Find where the given text appears and provide that cell's center as [X, Y] coordinate. 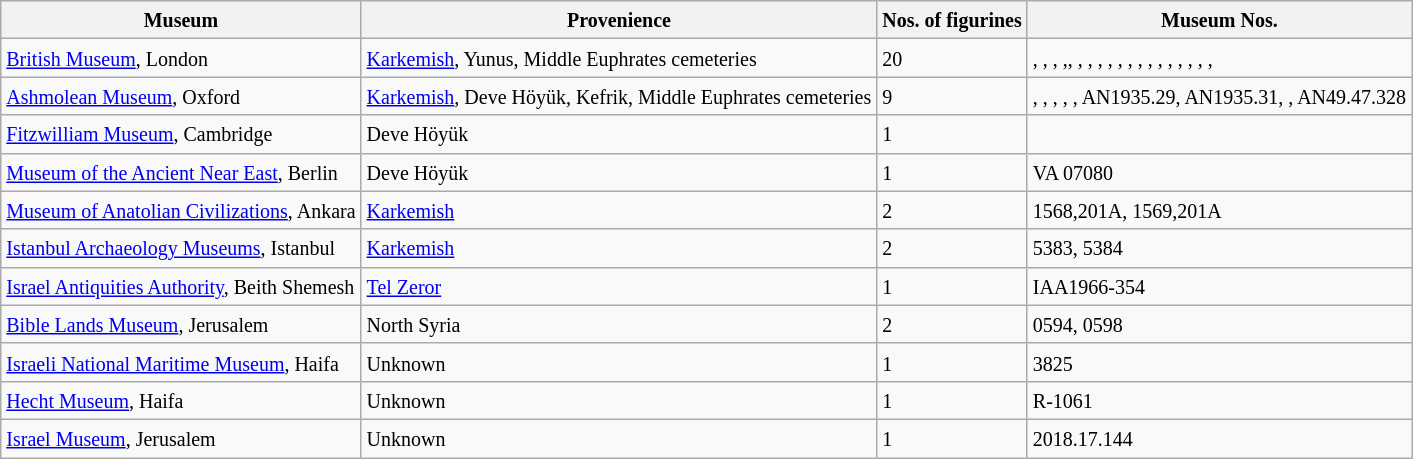
Istanbul Archaeology Museums, Istanbul [181, 248]
Israel Museum, Jerusalem [181, 438]
Museum of the Ancient Near East, Berlin [181, 172]
VA 07080 [1219, 172]
Provenience [619, 20]
Bible Lands Museum, Jerusalem [181, 324]
0594, 0598 [1219, 324]
Fitzwilliam Museum, Cambridge [181, 134]
3825 [1219, 362]
Museum Nos. [1219, 20]
IAA1966-354 [1219, 286]
Tel Zeror [619, 286]
R-1061 [1219, 400]
5383, 5384 [1219, 248]
British Museum, London [181, 58]
1568,201A, 1569,201A [1219, 210]
9 [952, 96]
Israel Antiquities Authority, Beith Shemesh [181, 286]
Karkemish, Deve Höyük, Kefrik, Middle Euphrates cemeteries [619, 96]
Karkemish, Yunus, Middle Euphrates cemeteries [619, 58]
North Syria [619, 324]
Hecht Museum, Haifa [181, 400]
Museum of Anatolian Civilizations, Ankara [181, 210]
2018.17.144 [1219, 438]
, , , ,, , , , , , , , , , , , , , , [1219, 58]
, , , , , AN1935.29, AN1935.31, , AN49.47.328 [1219, 96]
20 [952, 58]
Israeli National Maritime Museum, Haifa [181, 362]
Ashmolean Museum, Oxford [181, 96]
Nos. of figurines [952, 20]
Museum [181, 20]
